From the cell containing the given text, extract its center point as [X, Y] coordinate. 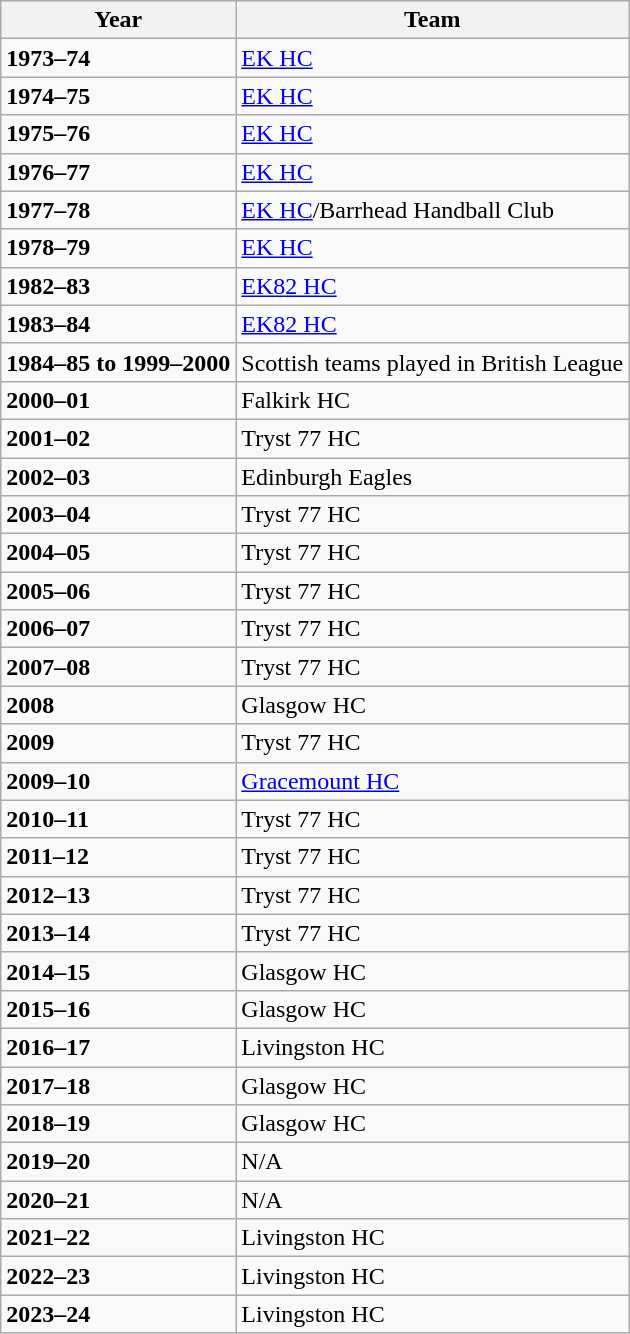
Year [118, 20]
2001–02 [118, 438]
1974–75 [118, 96]
Falkirk HC [432, 400]
2004–05 [118, 553]
2014–15 [118, 971]
2022–23 [118, 1276]
2015–16 [118, 1009]
2003–04 [118, 515]
2002–03 [118, 477]
Edinburgh Eagles [432, 477]
2008 [118, 705]
2011–12 [118, 857]
Gracemount HC [432, 781]
1984–85 to 1999–2000 [118, 362]
Scottish teams played in British League [432, 362]
2013–14 [118, 933]
2020–21 [118, 1200]
1976–77 [118, 172]
2019–20 [118, 1162]
2023–24 [118, 1314]
1978–79 [118, 248]
1983–84 [118, 324]
2016–17 [118, 1047]
1977–78 [118, 210]
1973–74 [118, 58]
2000–01 [118, 400]
2012–13 [118, 895]
1982–83 [118, 286]
2009 [118, 743]
2009–10 [118, 781]
2021–22 [118, 1238]
EK HC/Barrhead Handball Club [432, 210]
2010–11 [118, 819]
2006–07 [118, 629]
1975–76 [118, 134]
Team [432, 20]
2017–18 [118, 1085]
2005–06 [118, 591]
2007–08 [118, 667]
2018–19 [118, 1124]
